Identify which cell holds the provided text, then report its [x, y] central coordinate. 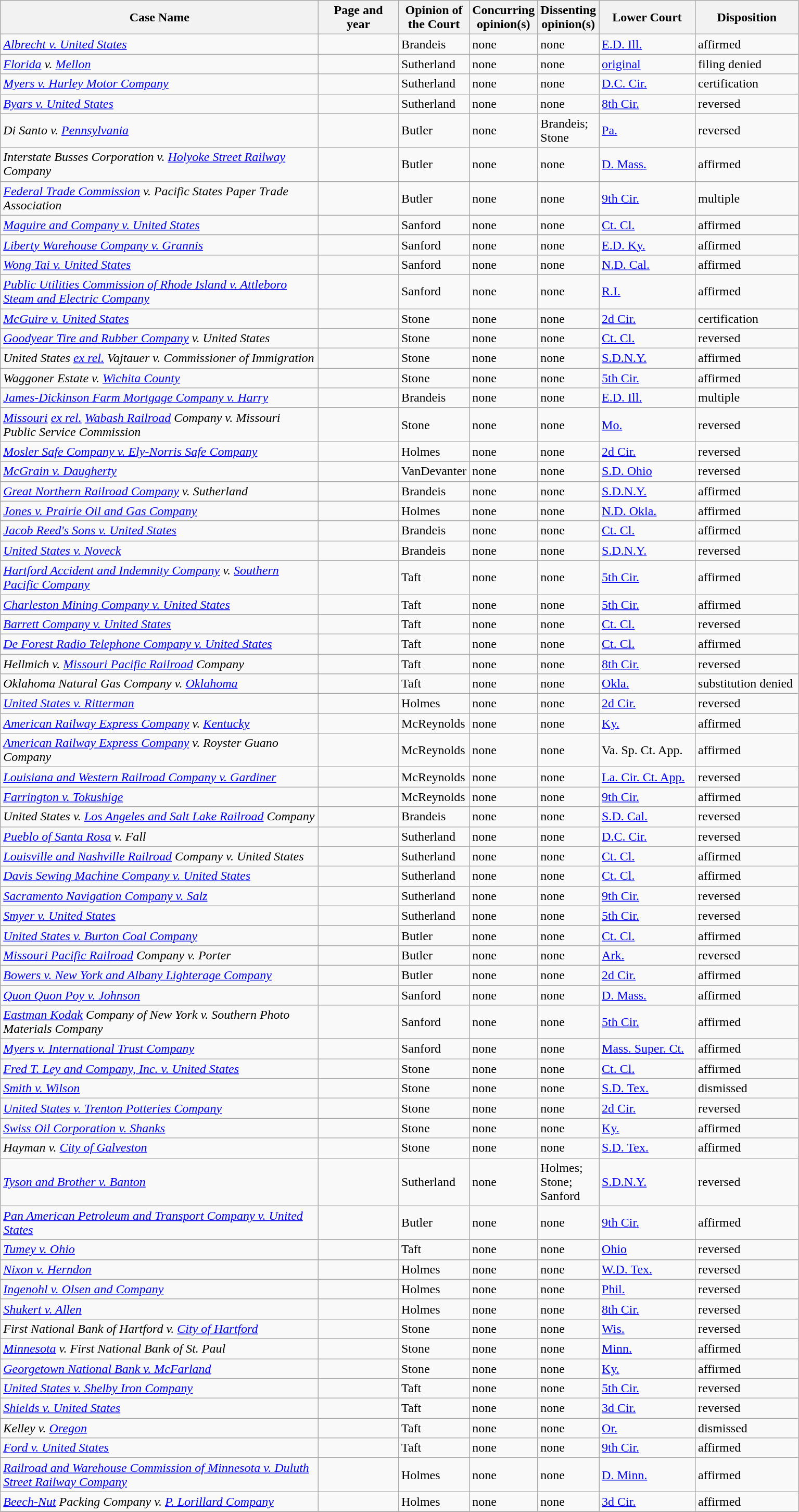
Mosler Safe Company v. Ely-Norris Safe Company [159, 452]
Mass. Super. Ct. [648, 1049]
Jones v. Prairie Oil and Gas Company [159, 511]
Missouri ex rel. Wabash Railroad Company v. Missouri Public Service Commission [159, 425]
Ingenohl v. Olsen and Company [159, 1289]
First National Bank of Hartford v. City of Hartford [159, 1329]
Pan American Petroleum and Transport Company v. United States [159, 1223]
Bowers v. New York and Albany Lighterage Company [159, 975]
McGrain v. Daugherty [159, 471]
Disposition [747, 18]
Pa. [648, 130]
Myers v. Hurley Motor Company [159, 84]
United States v. Trenton Potteries Company [159, 1108]
Myers v. International Trust Company [159, 1049]
Okla. [648, 684]
American Railway Express Company v. Kentucky [159, 723]
United States ex rel. Vajtauer v. Commissioner of Immigration [159, 358]
original [648, 64]
N.D. Cal. [648, 265]
Federal Trade Commission v. Pacific States Paper Trade Association [159, 198]
Minnesota v. First National Bank of St. Paul [159, 1348]
La. Cir. Ct. App. [648, 777]
Shukert v. Allen [159, 1309]
Charleston Mining Company v. United States [159, 604]
Holmes; Stone; Sanford [568, 1182]
Dissenting opinion(s) [568, 18]
American Railway Express Company v. Royster Guano Company [159, 750]
Georgetown National Bank v. McFarland [159, 1368]
VanDevanter [434, 471]
Jacob Reed's Sons v. United States [159, 531]
Lower Court [648, 18]
Ford v. United States [159, 1448]
Sacramento Navigation Company v. Salz [159, 896]
E.D. Ky. [648, 245]
United States v. Noveck [159, 551]
Hartford Accident and Indemnity Company v. Southern Pacific Company [159, 577]
Shields v. United States [159, 1408]
Eastman Kodak Company of New York v. Southern Photo Materials Company [159, 1022]
Brandeis; Stone [568, 130]
De Forest Radio Telephone Company v. United States [159, 644]
Barrett Company v. United States [159, 624]
Liberty Warehouse Company v. Grannis [159, 245]
United States v. Shelby Iron Company [159, 1389]
Fred T. Ley and Company, Inc. v. United States [159, 1069]
Di Santo v. Pennsylvania [159, 130]
Byars v. United States [159, 104]
Louisiana and Western Railroad Company v. Gardiner [159, 777]
Pueblo of Santa Rosa v. Fall [159, 836]
Kelley v. Oregon [159, 1428]
James-Dickinson Farm Mortgage Company v. Harry [159, 398]
N.D. Okla. [648, 511]
Waggoner Estate v. Wichita County [159, 378]
Nixon v. Herndon [159, 1269]
S.D. Ohio [648, 471]
Tyson and Brother v. Banton [159, 1182]
Minn. [648, 1348]
Great Northern Railroad Company v. Sutherland [159, 491]
Ohio [648, 1249]
Hellmich v. Missouri Pacific Railroad Company [159, 664]
R.I. [648, 292]
United States v. Ritterman [159, 704]
Or. [648, 1428]
Oklahoma Natural Gas Company v. Oklahoma [159, 684]
Davis Sewing Machine Company v. United States [159, 876]
Florida v. Mellon [159, 64]
D. Minn. [648, 1475]
Railroad and Warehouse Commission of Minnesota v. Duluth Street Railway Company [159, 1475]
Phil. [648, 1289]
Maguire and Company v. United States [159, 225]
Mo. [648, 425]
Louisville and Nashville Railroad Company v. United States [159, 856]
McGuire v. United States [159, 318]
Missouri Pacific Railroad Company v. Porter [159, 955]
Farrington v. Tokushige [159, 797]
S.D. Cal. [648, 817]
Public Utilities Commission of Rhode Island v. Attleboro Steam and Electric Company [159, 292]
substitution denied [747, 684]
Smyer v. United States [159, 916]
Va. Sp. Ct. App. [648, 750]
Opinion of the Court [434, 18]
Goodyear Tire and Rubber Company v. United States [159, 339]
Page and year [359, 18]
W.D. Tex. [648, 1269]
Wis. [648, 1329]
Quon Quon Poy v. Johnson [159, 995]
Interstate Busses Corporation v. Holyoke Street Railway Company [159, 165]
Wong Tai v. United States [159, 265]
Ark. [648, 955]
United States v. Burton Coal Company [159, 935]
Albrecht v. United States [159, 44]
Smith v. Wilson [159, 1089]
United States v. Los Angeles and Salt Lake Railroad Company [159, 817]
Swiss Oil Corporation v. Shanks [159, 1128]
Concurring opinion(s) [504, 18]
filing denied [747, 64]
Tumey v. Ohio [159, 1249]
Hayman v. City of Galveston [159, 1148]
Case Name [159, 18]
Beech-Nut Packing Company v. P. Lorillard Company [159, 1502]
